Scan for the cell matching the given text and deliver its [X, Y] coordinate at center. 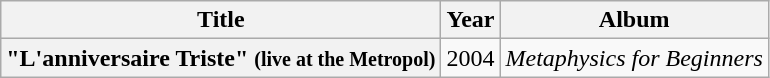
Year [470, 20]
2004 [470, 58]
Album [634, 20]
Title [221, 20]
"L'anniversaire Triste" (live at the Metropol) [221, 58]
Metaphysics for Beginners [634, 58]
